Capture the cell that displays the provided text and extract its [X, Y] central coordinate. 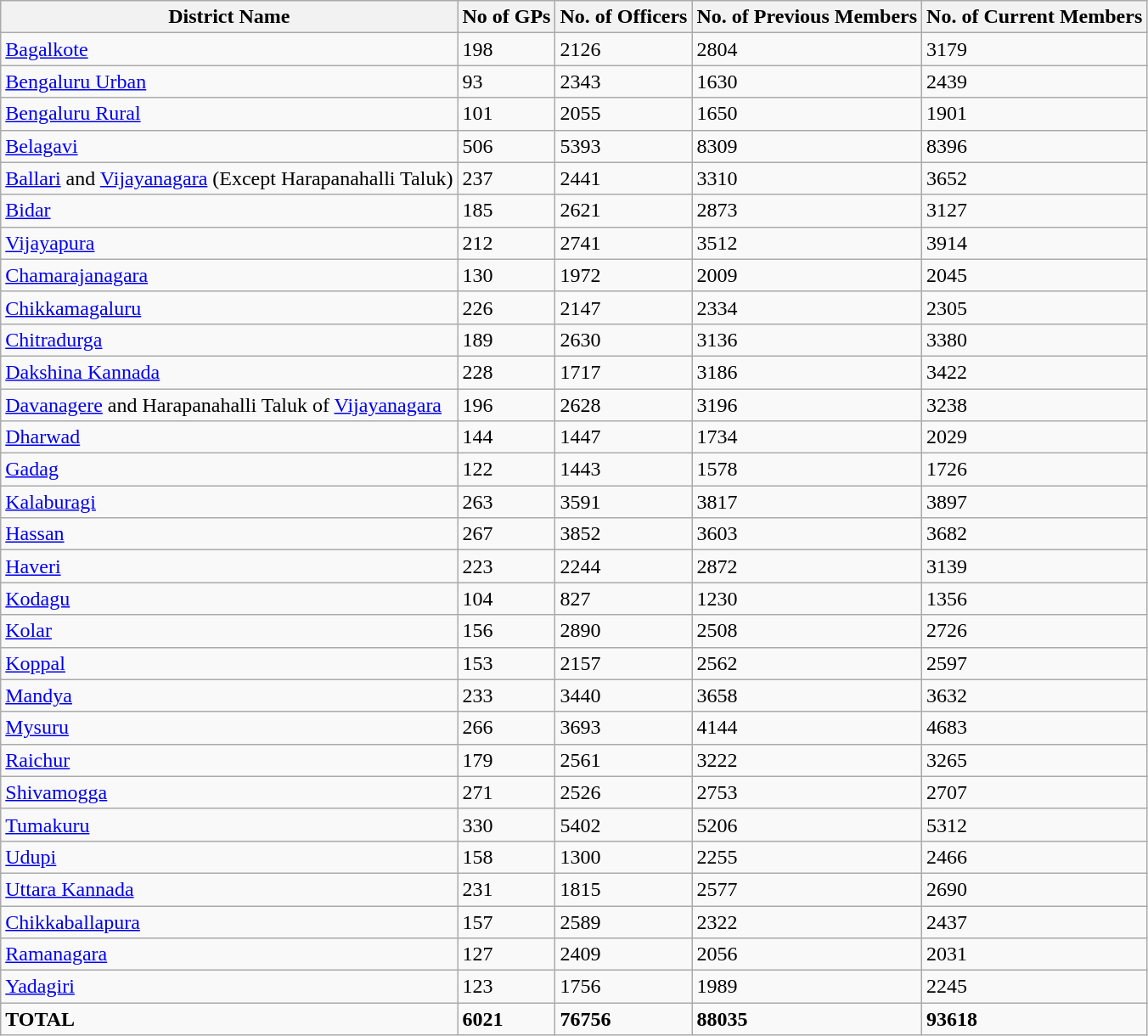
Hassan [229, 534]
2526 [623, 792]
226 [506, 307]
Udupi [229, 857]
198 [506, 49]
2873 [807, 211]
506 [506, 146]
Gadag [229, 470]
3310 [807, 178]
267 [506, 534]
2255 [807, 857]
3186 [807, 372]
3914 [1034, 243]
122 [506, 470]
Haveri [229, 566]
District Name [229, 17]
Vijayapura [229, 243]
1734 [807, 437]
3852 [623, 534]
2439 [1034, 82]
2029 [1034, 437]
Mysuru [229, 728]
3693 [623, 728]
1726 [1034, 470]
8309 [807, 146]
3632 [1034, 695]
2126 [623, 49]
2305 [1034, 307]
157 [506, 921]
2056 [807, 954]
2437 [1034, 921]
3265 [1034, 760]
223 [506, 566]
1901 [1034, 114]
Tumakuru [229, 825]
No. of Previous Members [807, 17]
5393 [623, 146]
2343 [623, 82]
2409 [623, 954]
3897 [1034, 502]
2157 [623, 663]
Mandya [229, 695]
2562 [807, 663]
3603 [807, 534]
3817 [807, 502]
Raichur [229, 760]
1650 [807, 114]
5312 [1034, 825]
1447 [623, 437]
Ramanagara [229, 954]
2726 [1034, 631]
271 [506, 792]
2147 [623, 307]
3658 [807, 695]
No of GPs [506, 17]
Kalaburagi [229, 502]
2621 [623, 211]
5402 [623, 825]
93 [506, 82]
1630 [807, 82]
2031 [1034, 954]
158 [506, 857]
Bidar [229, 211]
1300 [623, 857]
5206 [807, 825]
2628 [623, 405]
Davanagere and Harapanahalli Taluk of Vijayanagara [229, 405]
3179 [1034, 49]
2055 [623, 114]
2753 [807, 792]
2322 [807, 921]
3196 [807, 405]
2441 [623, 178]
130 [506, 275]
212 [506, 243]
8396 [1034, 146]
4683 [1034, 728]
Uttara Kannada [229, 889]
1815 [623, 889]
3440 [623, 695]
1356 [1034, 599]
Chikkamagaluru [229, 307]
1756 [623, 987]
Dharwad [229, 437]
2561 [623, 760]
127 [506, 954]
228 [506, 372]
1578 [807, 470]
2741 [623, 243]
233 [506, 695]
2009 [807, 275]
330 [506, 825]
2872 [807, 566]
3682 [1034, 534]
2577 [807, 889]
2890 [623, 631]
827 [623, 599]
Yadagiri [229, 987]
Dakshina Kannada [229, 372]
Bagalkote [229, 49]
1443 [623, 470]
6021 [506, 1019]
1989 [807, 987]
153 [506, 663]
Chamarajanagara [229, 275]
1717 [623, 372]
No. of Current Members [1034, 17]
3512 [807, 243]
Koppal [229, 663]
4144 [807, 728]
Shivamogga [229, 792]
237 [506, 178]
Belagavi [229, 146]
Ballari and Vijayanagara (Except Harapanahalli Taluk) [229, 178]
2045 [1034, 275]
3380 [1034, 340]
263 [506, 502]
TOTAL [229, 1019]
185 [506, 211]
Kodagu [229, 599]
Kolar [229, 631]
144 [506, 437]
266 [506, 728]
1230 [807, 599]
Bengaluru Rural [229, 114]
No. of Officers [623, 17]
2244 [623, 566]
3591 [623, 502]
123 [506, 987]
179 [506, 760]
88035 [807, 1019]
1972 [623, 275]
3422 [1034, 372]
2597 [1034, 663]
2466 [1034, 857]
2508 [807, 631]
156 [506, 631]
2804 [807, 49]
76756 [623, 1019]
2690 [1034, 889]
2334 [807, 307]
3139 [1034, 566]
2245 [1034, 987]
Chitradurga [229, 340]
101 [506, 114]
Bengaluru Urban [229, 82]
2707 [1034, 792]
3238 [1034, 405]
2630 [623, 340]
93618 [1034, 1019]
3127 [1034, 211]
3652 [1034, 178]
3222 [807, 760]
196 [506, 405]
Chikkaballapura [229, 921]
189 [506, 340]
3136 [807, 340]
2589 [623, 921]
231 [506, 889]
104 [506, 599]
